Pinpoint the cell where the given text exists, returning its [x, y] midpoint coordinate. 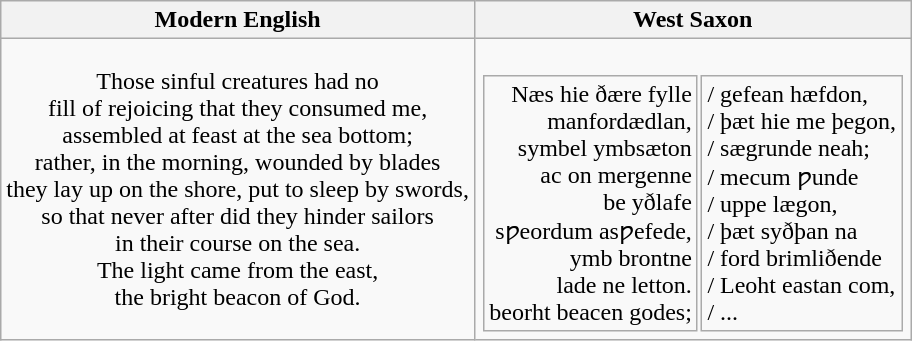
Modern English [238, 20]
West Saxon [692, 20]
/ gefean hæfdon,/ þæt hie me þegon,/ sægrunde neah;/ mecum ƿunde/ uppe lægon,/ þæt syðþan na/ ford brimliðende/ Leoht eastan com,/ ... [802, 202]
Næs hie ðære fyllemanfordædlan,symbel ymbsætonac on mergennebe yðlafesƿeordum asƿefede,ymb brontnelade ne letton.beorht beacen godes; [590, 202]
